Locate the cell with the specified text and output its [x, y] center coordinate. 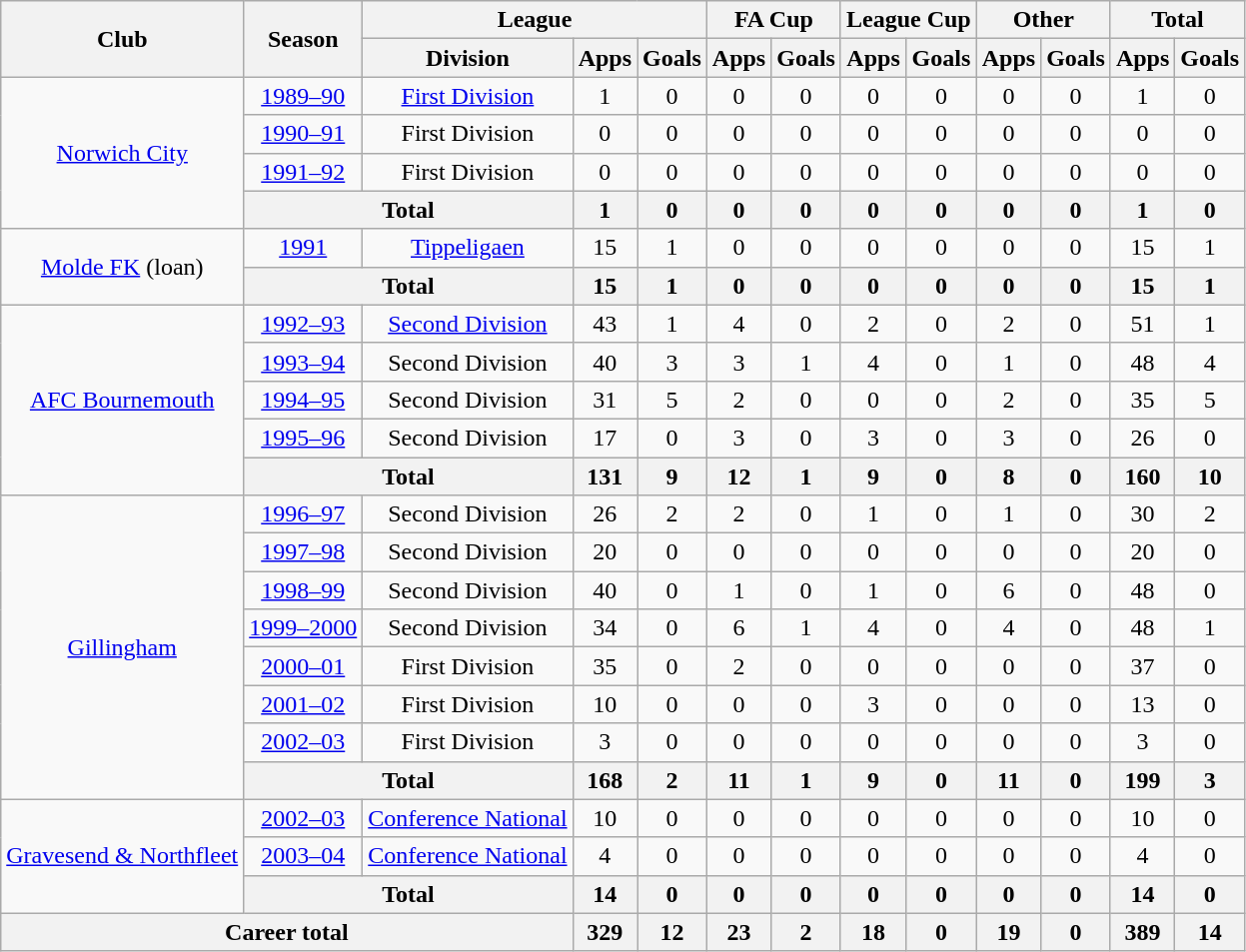
389 [1142, 932]
31 [605, 400]
Career total [287, 932]
1990–91 [304, 134]
Gravesend & Northfleet [122, 856]
34 [605, 628]
1997–98 [304, 552]
18 [873, 932]
Molde FK (loan) [122, 267]
Club [122, 39]
8 [1008, 476]
1991–92 [304, 172]
160 [1142, 476]
1989–90 [304, 96]
1993–94 [304, 362]
19 [1008, 932]
Division [468, 58]
2003–04 [304, 856]
13 [1142, 704]
1991 [304, 248]
168 [605, 780]
30 [1142, 514]
Gillingham [122, 647]
2000–01 [304, 666]
League Cup [908, 20]
199 [1142, 780]
Tippeligaen [468, 248]
43 [605, 324]
League [535, 20]
1995–96 [304, 438]
131 [605, 476]
1996–97 [304, 514]
37 [1142, 666]
17 [605, 438]
Other [1043, 20]
Season [304, 39]
1992–93 [304, 324]
2001–02 [304, 704]
FA Cup [773, 20]
AFC Bournemouth [122, 400]
51 [1142, 324]
329 [605, 932]
23 [738, 932]
1994–95 [304, 400]
1998–99 [304, 590]
1999–2000 [304, 628]
Norwich City [122, 153]
